Determine the (x, y) coordinate at the center of the cell enclosing the given text.  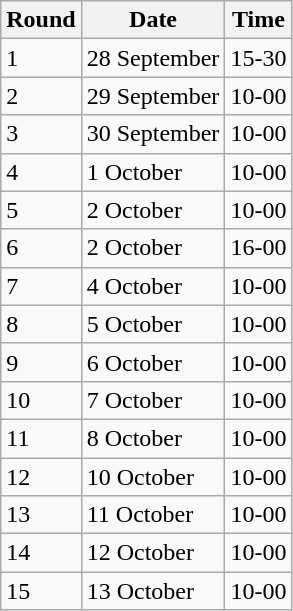
11 (41, 438)
30 September (153, 134)
4 October (153, 286)
10 October (153, 477)
15-30 (258, 58)
1 October (153, 172)
Round (41, 20)
13 (41, 515)
4 (41, 172)
14 (41, 553)
16-00 (258, 248)
9 (41, 362)
11 October (153, 515)
28 September (153, 58)
29 September (153, 96)
Time (258, 20)
8 (41, 324)
13 October (153, 591)
3 (41, 134)
10 (41, 400)
6 (41, 248)
Date (153, 20)
15 (41, 591)
1 (41, 58)
8 October (153, 438)
2 (41, 96)
12 October (153, 553)
5 October (153, 324)
12 (41, 477)
7 (41, 286)
7 October (153, 400)
5 (41, 210)
6 October (153, 362)
